Provide the [x, y] coordinate of the cell's center where the given text is located.  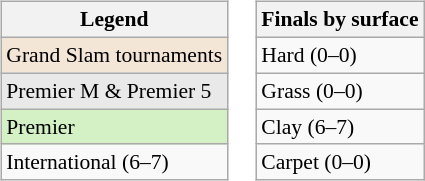
Hard (0–0) [340, 55]
Grass (0–0) [340, 91]
International (6–7) [114, 162]
Grand Slam tournaments [114, 55]
Finals by surface [340, 20]
Legend [114, 20]
Premier [114, 127]
Carpet (0–0) [340, 162]
Premier M & Premier 5 [114, 91]
Clay (6–7) [340, 127]
